Find where the given text appears and provide that cell's center as [x, y] coordinate. 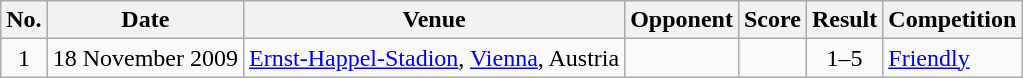
Score [772, 20]
Ernst-Happel-Stadion, Vienna, Austria [434, 58]
1 [24, 58]
Result [844, 20]
1–5 [844, 58]
Friendly [952, 58]
Date [145, 20]
Competition [952, 20]
Opponent [682, 20]
No. [24, 20]
18 November 2009 [145, 58]
Venue [434, 20]
